Locate the cell with the specified text and output its (X, Y) center coordinate. 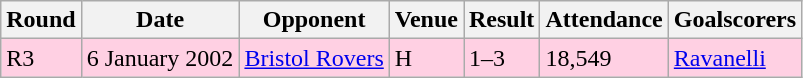
Goalscorers (734, 20)
Ravanelli (734, 58)
Result (502, 20)
6 January 2002 (160, 58)
Venue (426, 20)
18,549 (604, 58)
Round (41, 20)
1–3 (502, 58)
R3 (41, 58)
Attendance (604, 20)
Date (160, 20)
Opponent (314, 20)
Bristol Rovers (314, 58)
H (426, 58)
